From the cell containing the given text, extract its center point as [x, y] coordinate. 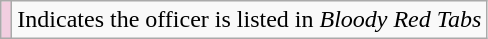
Indicates the officer is listed in Bloody Red Tabs [250, 20]
